Return the (x, y) coordinate for the center point of the cell that contains the specified text.  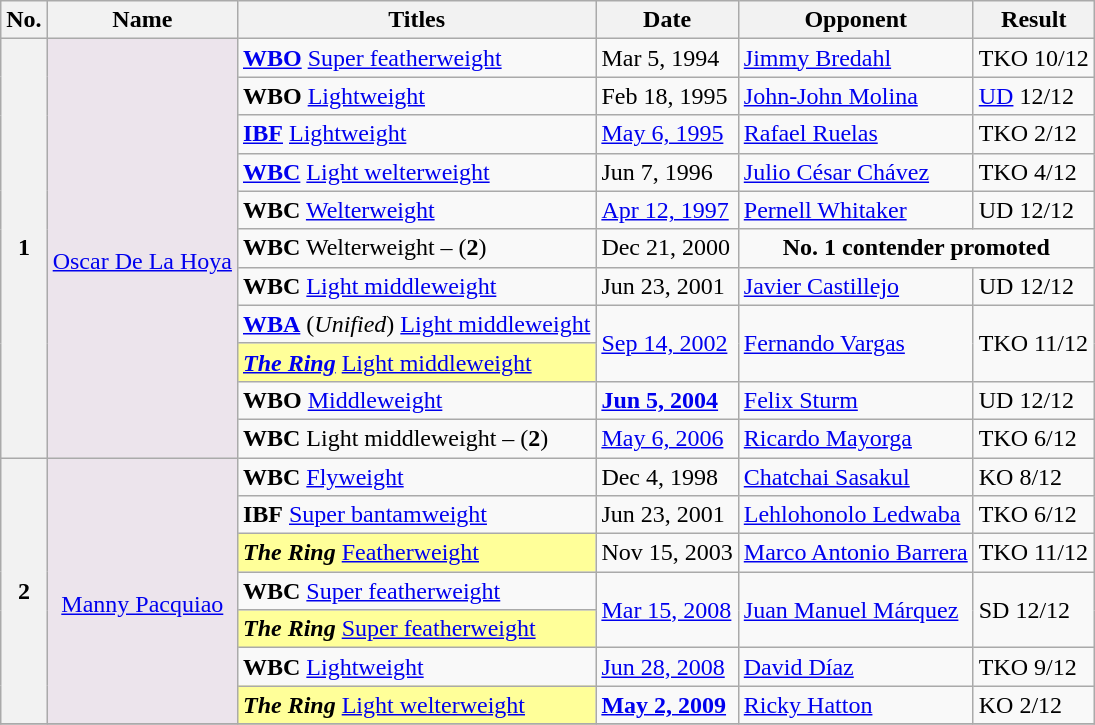
WBO Super featherweight (416, 58)
WBO Lightweight (416, 96)
Name (142, 20)
Javier Castillejo (856, 286)
Jun 28, 2008 (667, 667)
Dec 21, 2000 (667, 248)
IBF Super bantamweight (416, 515)
WBC Welterweight (416, 210)
Fernando Vargas (856, 343)
Lehlohonolo Ledwaba (856, 515)
WBC Flyweight (416, 477)
No. 1 contender promoted (916, 248)
WBO Middleweight (416, 400)
SD 12/12 (1034, 610)
KO 8/12 (1034, 477)
Rafael Ruelas (856, 134)
Opponent (856, 20)
TKO 10/12 (1034, 58)
May 6, 1995 (667, 134)
Sep 14, 2002 (667, 343)
KO 2/12 (1034, 705)
Oscar De La Hoya (142, 248)
Ricardo Mayorga (856, 438)
The Ring Light middleweight (416, 362)
Date (667, 20)
TKO 2/12 (1034, 134)
Jun 5, 2004 (667, 400)
WBC Welterweight – (2) (416, 248)
Chatchai Sasakul (856, 477)
May 6, 2006 (667, 438)
Titles (416, 20)
Manny Pacquiao (142, 591)
Nov 15, 2003 (667, 553)
Mar 15, 2008 (667, 610)
John-John Molina (856, 96)
Pernell Whitaker (856, 210)
Result (1034, 20)
Jun 7, 1996 (667, 172)
May 2, 2009 (667, 705)
Ricky Hatton (856, 705)
Felix Sturm (856, 400)
David Díaz (856, 667)
Juan Manuel Márquez (856, 610)
Julio César Chávez (856, 172)
TKO 4/12 (1034, 172)
2 (24, 591)
Mar 5, 1994 (667, 58)
WBC Light middleweight – (2) (416, 438)
WBC Super featherweight (416, 591)
The Ring Super featherweight (416, 629)
WBC Light middleweight (416, 286)
Jimmy Bredahl (856, 58)
WBC Light welterweight (416, 172)
IBF Lightweight (416, 134)
WBA (Unified) Light middleweight (416, 324)
Dec 4, 1998 (667, 477)
No. (24, 20)
TKO 9/12 (1034, 667)
1 (24, 248)
Marco Antonio Barrera (856, 553)
Apr 12, 1997 (667, 210)
The Ring Featherweight (416, 553)
Feb 18, 1995 (667, 96)
WBC Lightweight (416, 667)
The Ring Light welterweight (416, 705)
